Find where the given text appears and provide that cell's center as [x, y] coordinate. 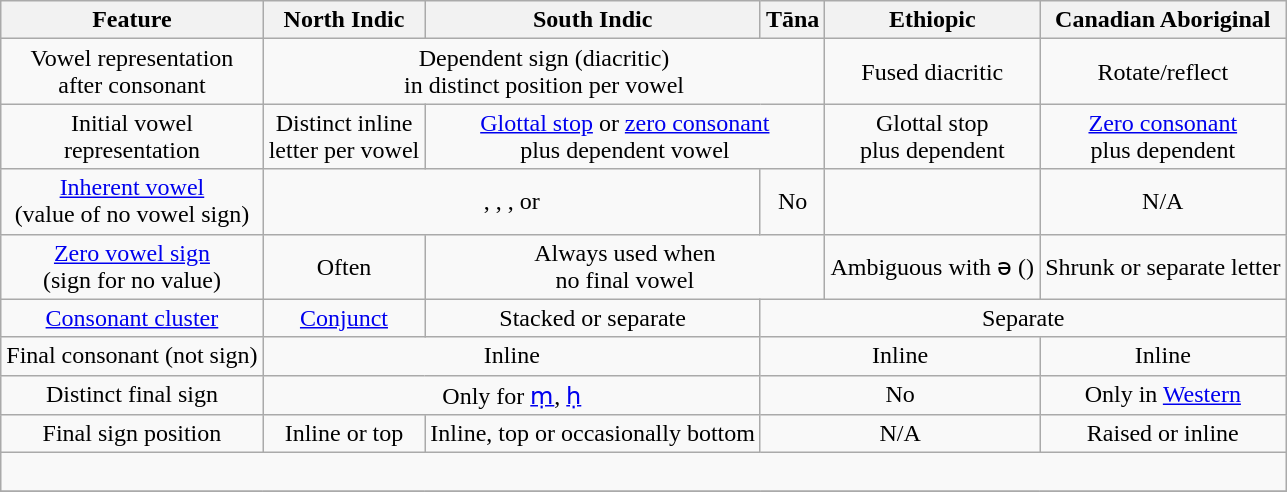
Zero vowel sign(sign for no value) [132, 266]
Final consonant (not sign) [132, 356]
Inline, top or occasionally bottom [593, 434]
, , , or [512, 202]
Distinct final sign [132, 395]
Rotate/reflect [1163, 72]
Inherent vowel(value of no vowel sign) [132, 202]
South Indic [593, 20]
Consonant cluster [132, 318]
Canadian Aboriginal [1163, 20]
Conjunct [344, 318]
Final sign position [132, 434]
Only for ṃ, ḥ [512, 395]
Zero consonantplus dependent [1163, 136]
Vowel representationafter consonant [132, 72]
Inline or top [344, 434]
North Indic [344, 20]
Ambiguous with ə () [932, 266]
Raised or inline [1163, 434]
Ethiopic [932, 20]
Initial vowelrepresentation [132, 136]
Always used whenno final vowel [625, 266]
Glottal stopplus dependent [932, 136]
Often [344, 266]
Only in Western [1163, 395]
Stacked or separate [593, 318]
Shrunk or separate letter [1163, 266]
Fused diacritic [932, 72]
Tāna [792, 20]
Dependent sign (diacritic)in distinct position per vowel [544, 72]
Separate [1022, 318]
Glottal stop or zero consonantplus dependent vowel [625, 136]
Feature [132, 20]
Distinct inlineletter per vowel [344, 136]
